Extract the [X, Y] coordinate from the center of the cell holding the provided text.  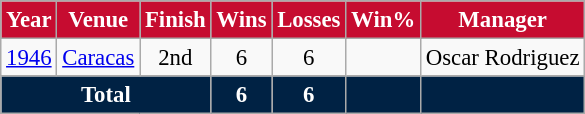
1946 [29, 58]
Manager [502, 20]
Wins [242, 20]
Finish [176, 20]
Year [29, 20]
Caracas [98, 58]
Venue [98, 20]
2nd [176, 58]
Oscar Rodriguez [502, 58]
Win% [384, 20]
Losses [309, 20]
Total [106, 95]
